Provide the [X, Y] coordinate of the cell's center where the given text is located.  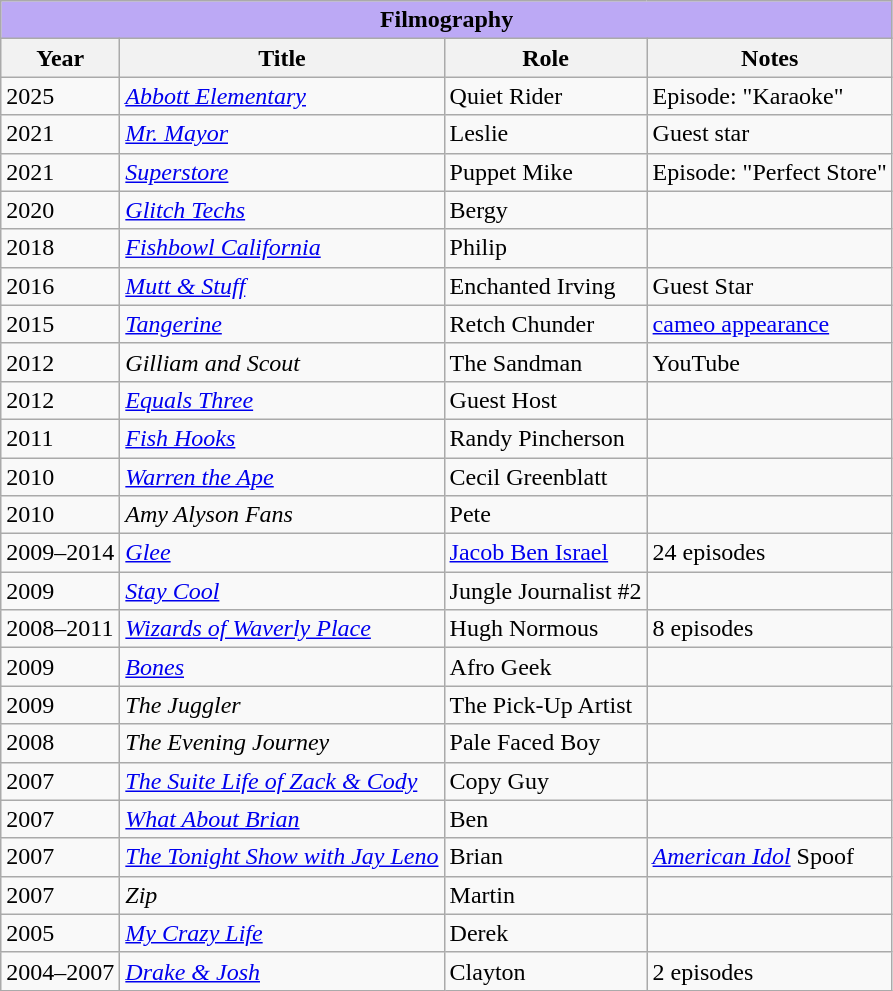
The Sandman [546, 362]
Glitch Techs [282, 210]
My Crazy Life [282, 933]
Leslie [546, 134]
2008–2011 [60, 629]
Warren the Ape [282, 477]
2004–2007 [60, 971]
Derek [546, 933]
2020 [60, 210]
Zip [282, 895]
The Tonight Show with Jay Leno [282, 857]
Clayton [546, 971]
Drake & Josh [282, 971]
Quiet Rider [546, 96]
Notes [770, 58]
2 episodes [770, 971]
Puppet Mike [546, 172]
8 episodes [770, 629]
Hugh Normous [546, 629]
2009–2014 [60, 553]
2011 [60, 438]
Copy Guy [546, 781]
Wizards of Waverly Place [282, 629]
Bergy [546, 210]
Mr. Mayor [282, 134]
Pale Faced Boy [546, 743]
2008 [60, 743]
Martin [546, 895]
Retch Chunder [546, 324]
Randy Pincherson [546, 438]
Amy Alyson Fans [282, 515]
Brian [546, 857]
Stay Cool [282, 591]
24 episodes [770, 553]
Bones [282, 667]
2005 [60, 933]
Title [282, 58]
What About Brian [282, 819]
cameo appearance [770, 324]
The Evening Journey [282, 743]
Gilliam and Scout [282, 362]
Ben [546, 819]
Enchanted Irving [546, 286]
The Suite Life of Zack & Cody [282, 781]
Guest Host [546, 400]
Fish Hooks [282, 438]
2016 [60, 286]
Tangerine [282, 324]
Jacob Ben Israel [546, 553]
Superstore [282, 172]
Pete [546, 515]
Filmography [447, 20]
Afro Geek [546, 667]
2015 [60, 324]
Guest star [770, 134]
2018 [60, 248]
American Idol Spoof [770, 857]
Cecil Greenblatt [546, 477]
Role [546, 58]
Abbott Elementary [282, 96]
Philip [546, 248]
Guest Star [770, 286]
Episode: "Perfect Store" [770, 172]
Mutt & Stuff [282, 286]
The Pick-Up Artist [546, 705]
Jungle Journalist #2 [546, 591]
Episode: "Karaoke" [770, 96]
2025 [60, 96]
Equals Three [282, 400]
Glee [282, 553]
Year [60, 58]
The Juggler [282, 705]
YouTube [770, 362]
Fishbowl California [282, 248]
